Return [x, y] of the center of cell containing provided text 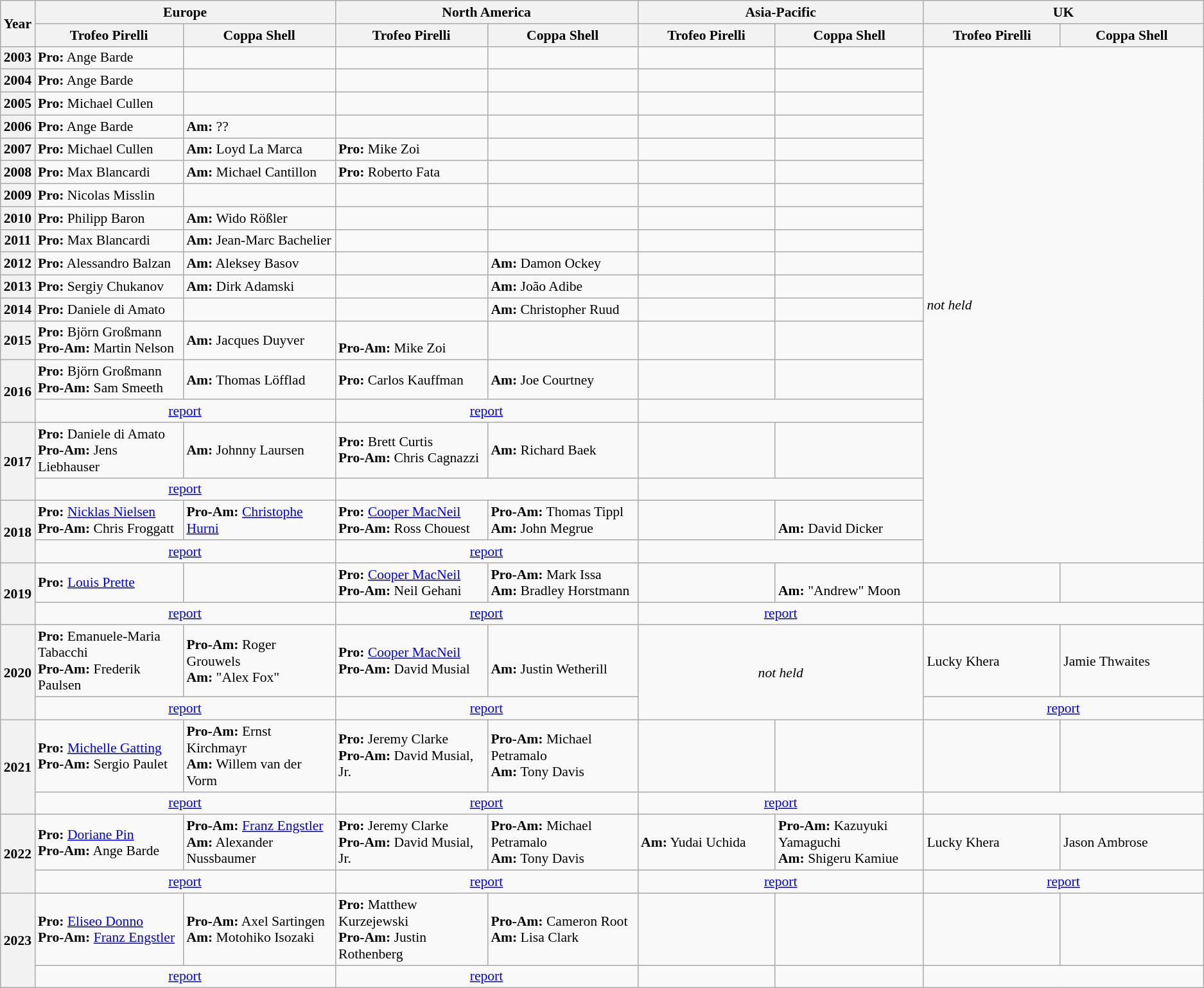
Pro-Am: Mark IssaAm: Bradley Horstmann [563, 583]
2008 [18, 173]
Pro: Nicklas NielsenPro-Am: Chris Froggatt [109, 520]
2019 [18, 594]
2007 [18, 150]
Am: Justin Wetherill [563, 661]
Am: Loyd La Marca [259, 150]
Year [18, 23]
2017 [18, 462]
Am: David Dicker [849, 520]
Am: Jean-Marc Bachelier [259, 241]
Pro-Am: Kazuyuki YamaguchiAm: Shigeru Kamiue [849, 842]
2016 [18, 392]
Pro: Daniele di Amato [109, 309]
Jason Ambrose [1131, 842]
Am: Wido Rößler [259, 218]
UK [1063, 12]
Pro-Am: Christophe Hurni [259, 520]
Am: ?? [259, 126]
2006 [18, 126]
Am: Michael Cantillon [259, 173]
2013 [18, 287]
Pro: Nicolas Misslin [109, 195]
Pro: Carlos Kauffman [411, 380]
Am: Jacques Duyver [259, 340]
2022 [18, 854]
2004 [18, 81]
Europe [185, 12]
Pro-Am: Cameron RootAm: Lisa Clark [563, 929]
2023 [18, 940]
Pro: Cooper MacNeilPro-Am: Neil Gehani [411, 583]
Am: Joe Courtney [563, 380]
Pro: Cooper MacNeilPro-Am: Ross Chouest [411, 520]
Am: Dirk Adamski [259, 287]
Pro: Michelle GattingPro-Am: Sergio Paulet [109, 756]
2015 [18, 340]
Am: Damon Ockey [563, 264]
Pro: Mike Zoi [411, 150]
Pro-Am: Roger GrouwelsAm: "Alex Fox" [259, 661]
Pro: Roberto Fata [411, 173]
Pro: Philipp Baron [109, 218]
2005 [18, 104]
Pro: Sergiy Chukanov [109, 287]
Am: Yudai Uchida [706, 842]
Pro-Am: Thomas TipplAm: John Megrue [563, 520]
2009 [18, 195]
North America [487, 12]
Pro-Am: Axel SartingenAm: Motohiko Isozaki [259, 929]
Pro-Am: Ernst KirchmayrAm: Willem van der Vorm [259, 756]
Am: João Adibe [563, 287]
2011 [18, 241]
Pro-Am: Mike Zoi [411, 340]
2014 [18, 309]
Am: Christopher Ruud [563, 309]
Jamie Thwaites [1131, 661]
Pro: Emanuele-Maria TabacchiPro-Am: Frederik Paulsen [109, 661]
Pro: Brett CurtisPro-Am: Chris Cagnazzi [411, 451]
2018 [18, 532]
Pro: Björn GroßmannPro-Am: Martin Nelson [109, 340]
Pro: Daniele di AmatoPro-Am: Jens Liebhauser [109, 451]
Pro: Björn GroßmannPro-Am: Sam Smeeth [109, 380]
Asia-Pacific [781, 12]
Pro: Matthew KurzejewskiPro-Am: Justin Rothenberg [411, 929]
Pro: Doriane PinPro-Am: Ange Barde [109, 842]
Am: Johnny Laursen [259, 451]
2012 [18, 264]
Am: Richard Baek [563, 451]
Am: Aleksey Basov [259, 264]
Pro: Cooper MacNeilPro-Am: David Musial [411, 661]
Am: Thomas Löfflad [259, 380]
Pro: Alessandro Balzan [109, 264]
2021 [18, 767]
Pro: Louis Prette [109, 583]
Am: "Andrew" Moon [849, 583]
2010 [18, 218]
Pro-Am: Franz EngstlerAm: Alexander Nussbaumer [259, 842]
2020 [18, 673]
Pro: Eliseo DonnoPro-Am: Franz Engstler [109, 929]
2003 [18, 58]
